Pinpoint the cell where the given text exists, returning its (X, Y) midpoint coordinate. 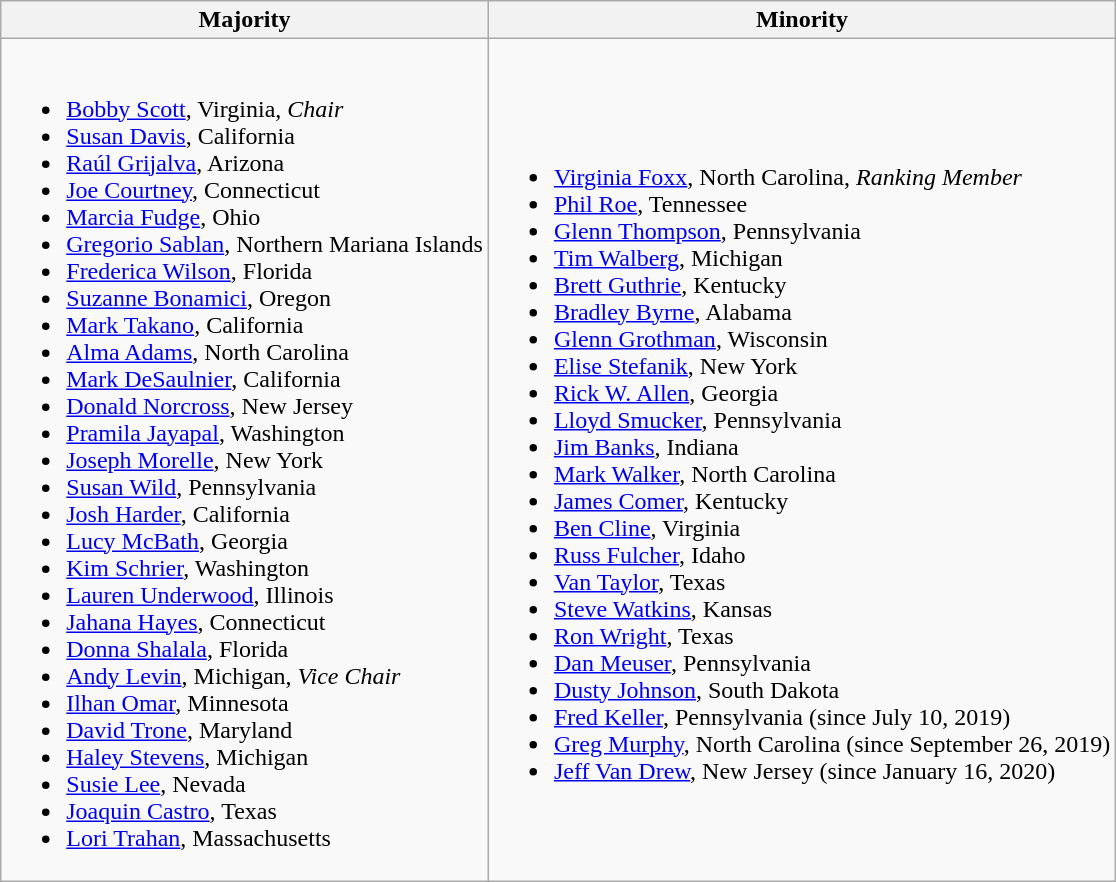
Minority (802, 20)
Majority (245, 20)
